Search for the cell housing the specified text and yield its [x, y] center coordinate. 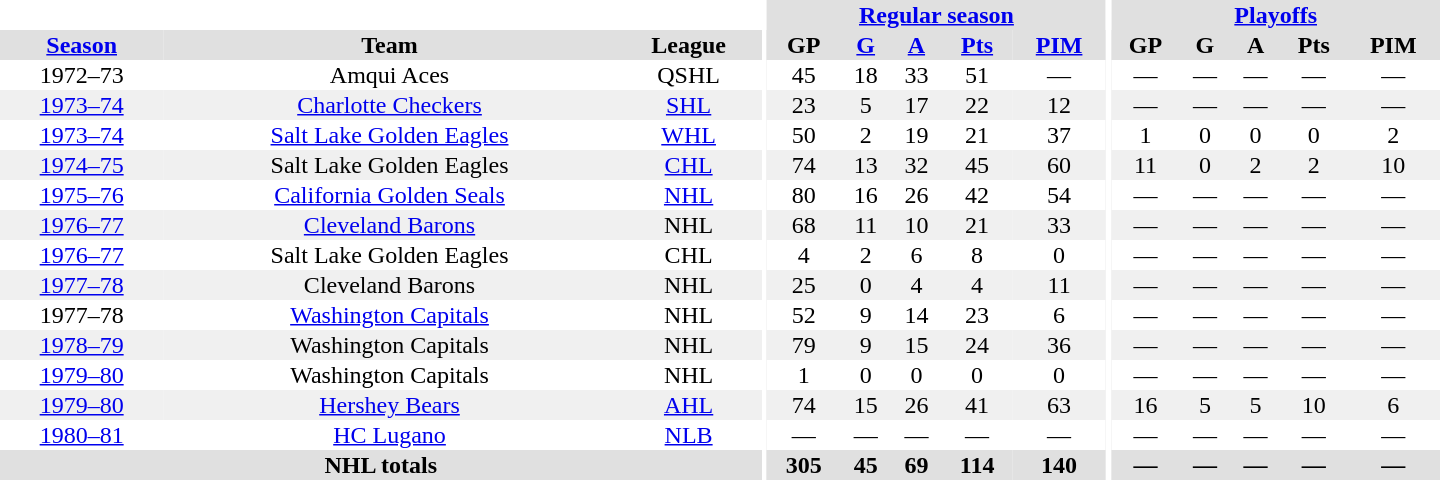
50 [804, 135]
79 [804, 345]
NLB [689, 435]
18 [866, 75]
Team [389, 45]
1980–81 [82, 435]
Regular season [936, 15]
Amqui Aces [389, 75]
California Golden Seals [389, 195]
NHL totals [381, 465]
SHL [689, 105]
22 [978, 105]
Playoffs [1276, 15]
8 [978, 255]
HC Lugano [389, 435]
32 [916, 165]
114 [978, 465]
63 [1058, 405]
37 [1058, 135]
51 [978, 75]
Season [82, 45]
League [689, 45]
80 [804, 195]
1974–75 [82, 165]
1972–73 [82, 75]
52 [804, 315]
305 [804, 465]
36 [1058, 345]
60 [1058, 165]
1978–79 [82, 345]
42 [978, 195]
1975–76 [82, 195]
19 [916, 135]
WHL [689, 135]
AHL [689, 405]
25 [804, 285]
54 [1058, 195]
Charlotte Checkers [389, 105]
24 [978, 345]
QSHL [689, 75]
17 [916, 105]
140 [1058, 465]
14 [916, 315]
68 [804, 225]
Hershey Bears [389, 405]
12 [1058, 105]
41 [978, 405]
13 [866, 165]
69 [916, 465]
